For the text-containing cell, return its midpoint in (X, Y) coordinate format. 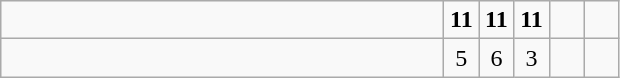
6 (496, 58)
5 (462, 58)
3 (532, 58)
